Return the [x, y] coordinate for the center point of the cell that contains the specified text.  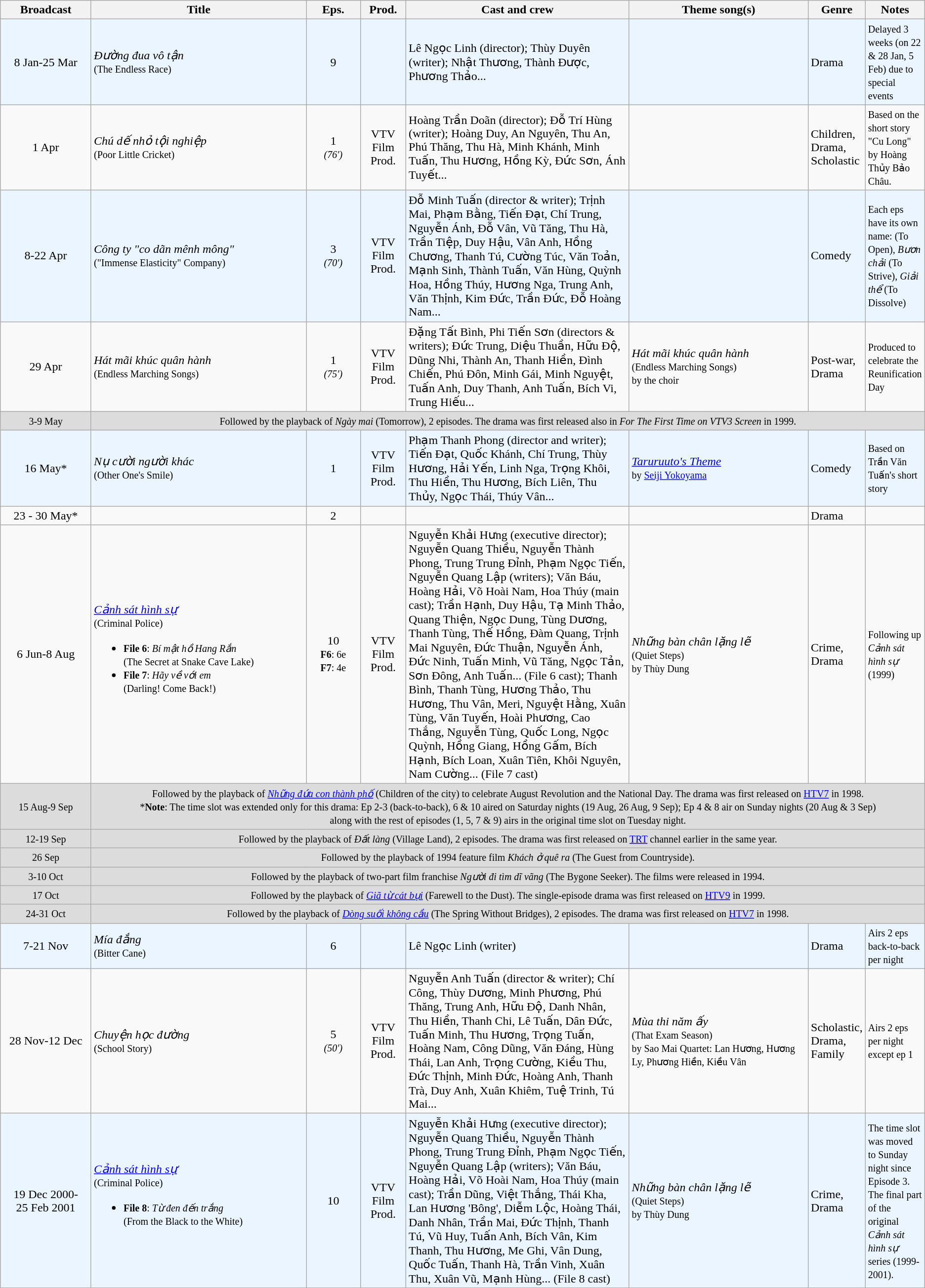
Mùa thi năm ấy(That Exam Season)by Sao Mai Quartet: Lan Hương, Hương Ly, Phương Hiền, Kiều Vân [718, 1041]
The time slot was moved to Sunday night since Episode 3.The final part of the original Cảnh sát hình sự series (1999-2001). [895, 1200]
Following up Cảnh sát hình sự (1999) [895, 654]
Nụ cười người khác (Other One's Smile) [199, 468]
Delayed 3 weeks (on 22 & 28 Jan, 5 Feb) due to special events [895, 62]
17 Oct [46, 895]
Children, Drama, Scholastic [837, 147]
9 [334, 62]
1(75′) [334, 366]
Title [199, 10]
Cảnh sát hình sự (Criminal Police)File 8: Từ đen đến trắng(From the Black to the White) [199, 1200]
1 Apr [46, 147]
3-10 Oct [46, 876]
Công ty "co dãn mênh mông" ("Immense Elasticity" Company) [199, 256]
Chú dế nhỏ tội nghiệp (Poor Little Cricket) [199, 147]
Based on the short story "Cu Long" by Hoàng Thủy Bảo Châu. [895, 147]
Notes [895, 10]
6 Jun-8 Aug [46, 654]
Hát mãi khúc quân hành (Endless Marching Songs) [199, 366]
5(50′) [334, 1041]
Lê Ngọc Linh (writer) [518, 946]
Cảnh sát hình sự (Criminal Police)File 6: Bí mật hồ Hang Rắn(The Secret at Snake Cave Lake)File 7: Hãy về với em (Darling! Come Back!) [199, 654]
Each eps have its own name: (To Open), Bươn chải (To Strive), Giải thể (To Dissolve) [895, 256]
1 [334, 468]
Followed by the playback of Giã từ cát bụi (Farewell to the Dust). The single-episode drama was first released on HTV9 in 1999. [508, 895]
24-31 Oct [46, 914]
12-19 Sep [46, 839]
Đường đua vô tận (The Endless Race) [199, 62]
10F6: 6eF7: 4e [334, 654]
Followed by the playback of Ngày mai (Tomorrow), 2 episodes. The drama was first released also in For The First Time on VTV3 Screen in 1999. [508, 421]
Theme song(s) [718, 10]
28 Nov-12 Dec [46, 1041]
Mía đắng (Bitter Cane) [199, 946]
Hát mãi khúc quân hành (Endless Marching Songs)by the choir [718, 366]
8 Jan-25 Mar [46, 62]
8-22 Apr [46, 256]
19 Dec 2000-25 Feb 2001 [46, 1200]
Eps. [334, 10]
Based on Trần Văn Tuấn's short story [895, 468]
23 - 30 May* [46, 516]
Taruruuto's Themeby Seiji Yokoyama [718, 468]
Followed by the playback of 1994 feature film Khách ở quê ra (The Guest from Countryside). [508, 857]
26 Sep [46, 857]
3(70′) [334, 256]
1(76′) [334, 147]
Airs 2 eps back-to-back per night [895, 946]
Chuyện học đường (School Story) [199, 1041]
Produced to celebrate the Reunification Day [895, 366]
Lê Ngọc Linh (director); Thùy Duyên (writer); Nhật Thương, Thành Được, Phương Thảo... [518, 62]
Prod. [383, 10]
Followed by the playback of two-part film franchise Người đi tìm dĩ vãng (The Bygone Seeker). The films were released in 1994. [508, 876]
10 [334, 1200]
Post-war, Drama [837, 366]
7-21 Nov [46, 946]
3-9 May [46, 421]
15 Aug-9 Sep [46, 806]
Broadcast [46, 10]
Followed by the playback of Đất làng (Village Land), 2 episodes. The drama was first released on TRT channel earlier in the same year. [508, 839]
Scholastic, Drama, Family [837, 1041]
Cast and crew [518, 10]
29 Apr [46, 366]
Airs 2 eps per night except ep 1 [895, 1041]
6 [334, 946]
Genre [837, 10]
16 May* [46, 468]
Followed by the playback of Dòng suối không cầu (The Spring Without Bridges), 2 episodes. The drama was first released on HTV7 in 1998. [508, 914]
2 [334, 516]
